Pinpoint the cell where the given text exists, returning its [x, y] midpoint coordinate. 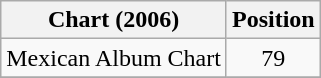
Mexican Album Chart [114, 58]
79 [273, 58]
Chart (2006) [114, 20]
Position [273, 20]
